Capture the cell that displays the provided text and extract its [X, Y] central coordinate. 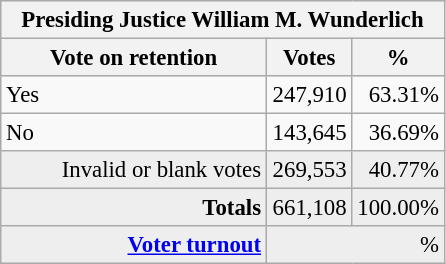
36.69% [398, 133]
Invalid or blank votes [134, 170]
143,645 [309, 133]
100.00% [398, 208]
Yes [134, 95]
40.77% [398, 170]
Presiding Justice William M. Wunderlich [222, 20]
63.31% [398, 95]
Totals [134, 208]
Votes [309, 58]
661,108 [309, 208]
269,553 [309, 170]
No [134, 133]
Vote on retention [134, 58]
247,910 [309, 95]
Voter turnout [134, 245]
